Scan for the cell matching the given text and deliver its [X, Y] coordinate at center. 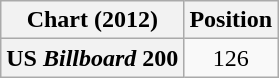
Chart (2012) [92, 20]
US Billboard 200 [92, 58]
Position [231, 20]
126 [231, 58]
